For the text-containing cell, return its midpoint in [X, Y] coordinate format. 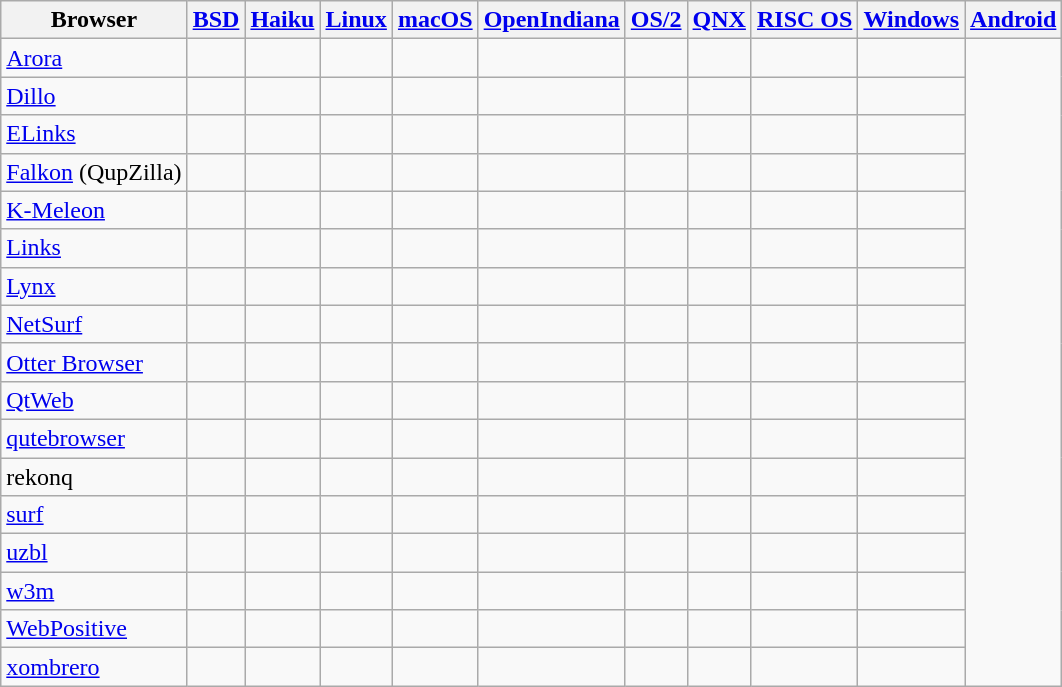
NetSurf [94, 324]
uzbl [94, 553]
rekonq [94, 477]
Windows [912, 20]
Linux [356, 20]
ELinks [94, 134]
OpenIndiana [552, 20]
Haiku [282, 20]
QtWeb [94, 400]
macOS [435, 20]
OS/2 [656, 20]
qutebrowser [94, 438]
WebPositive [94, 629]
Lynx [94, 286]
w3m [94, 591]
Arora [94, 58]
Browser [94, 20]
xombrero [94, 667]
RISC OS [804, 20]
Otter Browser [94, 362]
QNX [719, 20]
BSD [216, 20]
Dillo [94, 96]
K-Meleon [94, 210]
Falkon (QupZilla) [94, 172]
surf [94, 515]
Android [1014, 20]
Links [94, 248]
